Find where the given text appears and provide that cell's center as (X, Y) coordinate. 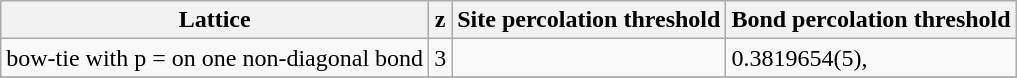
z (440, 20)
bow-tie with p = on one non-diagonal bond (215, 58)
Lattice (215, 20)
3 (440, 58)
0.3819654(5), (871, 58)
Bond percolation threshold (871, 20)
Site percolation threshold (589, 20)
